Return [X, Y] of the center of cell containing provided text 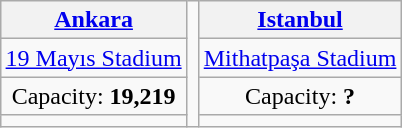
Istanbul [300, 20]
Mithatpaşa Stadium [300, 58]
19 Mayıs Stadium [94, 58]
Capacity: ? [300, 96]
Capacity: 19,219 [94, 96]
Ankara [94, 20]
